Pinpoint the cell where the given text exists, returning its [x, y] midpoint coordinate. 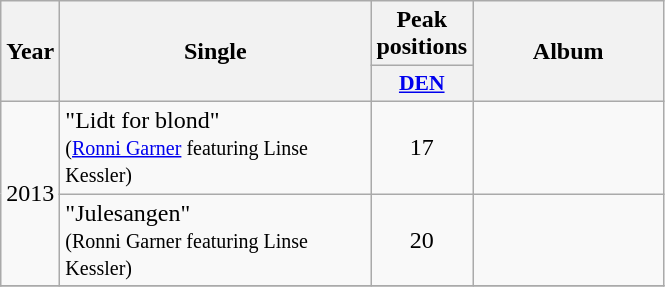
Single [216, 52]
"Lidt for blond" (Ronni Garner featuring Linse Kessler) [216, 147]
17 [422, 147]
20 [422, 240]
Peak positions [422, 34]
2013 [30, 193]
Album [568, 52]
Year [30, 52]
DEN [422, 84]
"Julesangen" (Ronni Garner featuring Linse Kessler) [216, 240]
